For the text-containing cell, return its midpoint in (X, Y) coordinate format. 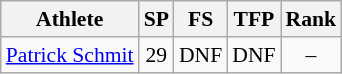
SP (156, 19)
TFP (254, 19)
Rank (312, 19)
Athlete (70, 19)
Patrick Schmit (70, 55)
– (312, 55)
FS (200, 19)
29 (156, 55)
